Identify which cell holds the provided text, then report its (x, y) central coordinate. 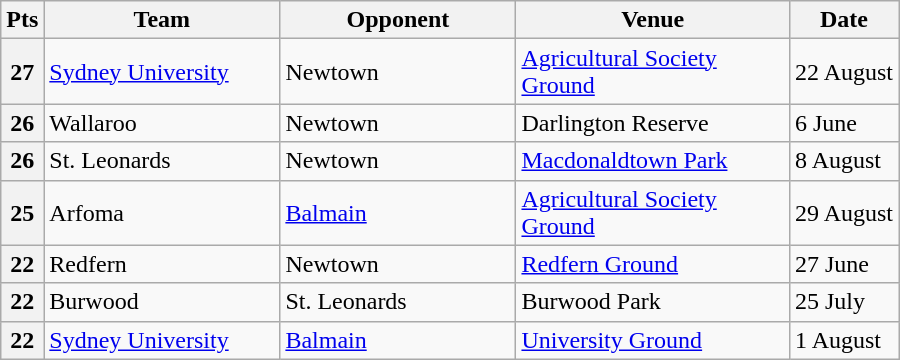
Redfern Ground (653, 264)
Burwood (162, 302)
1 August (844, 340)
Macdonaldtown Park (653, 161)
27 (22, 72)
Redfern (162, 264)
8 August (844, 161)
Arfoma (162, 212)
29 August (844, 212)
Opponent (398, 20)
Team (162, 20)
Date (844, 20)
Venue (653, 20)
6 June (844, 123)
Burwood Park (653, 302)
25 (22, 212)
27 June (844, 264)
Darlington Reserve (653, 123)
University Ground (653, 340)
Wallaroo (162, 123)
Pts (22, 20)
22 August (844, 72)
25 July (844, 302)
